Extract the [x, y] coordinate from the center of the cell holding the provided text.  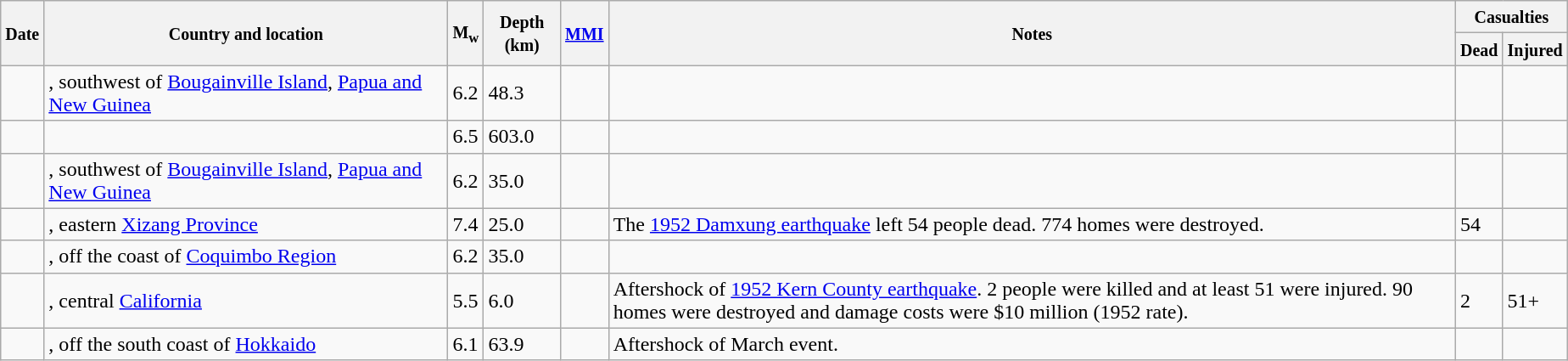
Casualties [1511, 17]
63.9 [523, 344]
48.3 [523, 93]
Country and location [246, 33]
6.1 [466, 344]
The 1952 Damxung earthquake left 54 people dead. 774 homes were destroyed. [1032, 224]
, off the coast of Coquimbo Region [246, 257]
54 [1479, 224]
, central California [246, 301]
25.0 [523, 224]
51+ [1535, 301]
Date [22, 33]
, eastern Xizang Province [246, 224]
Injured [1535, 49]
Dead [1479, 49]
Aftershock of March event. [1032, 344]
7.4 [466, 224]
603.0 [523, 137]
6.0 [523, 301]
2 [1479, 301]
Depth (km) [523, 33]
Notes [1032, 33]
Mw [466, 33]
5.5 [466, 301]
6.5 [466, 137]
MMI [585, 33]
, off the south coast of Hokkaido [246, 344]
